Identify which cell holds the provided text, then report its (x, y) central coordinate. 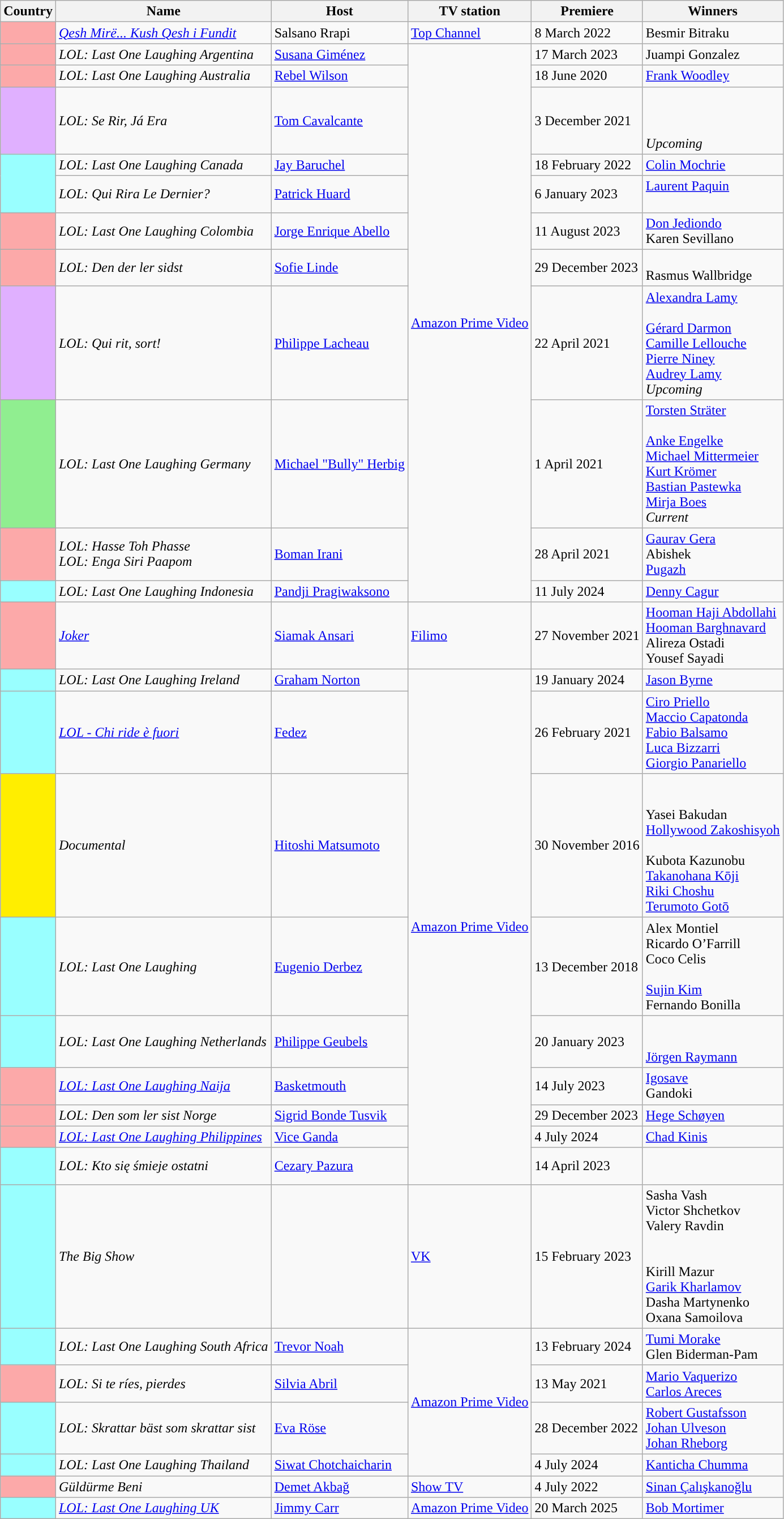
27 November 2021 (587, 635)
LOL: Last One Laughing Colombia (163, 231)
Joker (163, 635)
Top Channel (469, 33)
LOL: Last One Laughing Thailand (163, 1465)
1 April 2021 (587, 463)
30 November 2016 (587, 846)
20 March 2025 (587, 1508)
Hooman Haji Abdollahi Hooman Barghnavard Alireza Ostadi Yousef Sayadi (713, 635)
Laurent Paquin (713, 194)
Igosave Gandoki (713, 1086)
LOL: Last One Laughing Canada (163, 165)
Demet Akbağ (340, 1487)
Kanticha Chumma (713, 1465)
20 January 2023 (587, 1042)
28 December 2022 (587, 1428)
LOL: Last One Laughing UK (163, 1508)
Boman Irani (340, 554)
Yasei Bakudan Hollywood Zakoshisyoh Kubota Kazunobu Takanohana Kōji Riki Choshu Terumoto Gotō (713, 846)
LOL: Si te ríes, pierdes (163, 1383)
Colin Mochrie (713, 165)
Rasmus Wallbridge (713, 267)
Siwat Chotchaicharin (340, 1465)
LOL: Den der ler sidst (163, 267)
Salsano Rrapi (340, 33)
LOL: Last One Laughing Argentina (163, 54)
Gaurav Gera Abishek Pugazh (713, 554)
Michael "Bully" Herbig (340, 463)
Eugenio Derbez (340, 966)
Susana Giménez (340, 54)
LOL: Last One Laughing Australia (163, 76)
14 July 2023 (587, 1086)
LOL - Chi ride è fuori (163, 732)
LOL: Last One Laughing Philippines (163, 1137)
Qesh Mirë... Kush Qesh i Fundit (163, 33)
28 April 2021 (587, 554)
Silvia Abril (340, 1383)
26 February 2021 (587, 732)
Tumi Morake Glen Biderman-Pam (713, 1347)
Trevor Noah (340, 1347)
VK (469, 1256)
Sasha Vash Victor Shchetkov Valery Ravdin Kirill Mazur Garik Kharlamov Dasha Martynenko Oxana Samoilova (713, 1256)
LOL: Skrattar bäst som skrattar sist (163, 1428)
13 December 2018 (587, 966)
LOL: Last One Laughing Netherlands (163, 1042)
Juampi Gonzalez (713, 54)
4 July 2022 (587, 1487)
Robert Gustafsson Johan Ulveson Johan Rheborg (713, 1428)
15 February 2023 (587, 1256)
Denny Cagur (713, 591)
Country (28, 11)
Hitoshi Matsumoto (340, 846)
Jason Byrne (713, 680)
LOL: Last One Laughing Naija (163, 1086)
8 March 2022 (587, 33)
Graham Norton (340, 680)
18 June 2020 (587, 76)
Chad Kinis (713, 1137)
TV station (469, 11)
Documental (163, 846)
Name (163, 11)
Philippe Geubels (340, 1042)
Upcoming (713, 120)
Frank Woodley (713, 76)
Rebel Wilson (340, 76)
Host (340, 11)
Basketmouth (340, 1086)
LOL: Hasse Toh Phasse LOL: Enga Siri Paapom (163, 554)
Sofie Linde (340, 267)
13 May 2021 (587, 1383)
LOL: Last One Laughing Indonesia (163, 591)
Fedez (340, 732)
11 July 2024 (587, 591)
18 February 2022 (587, 165)
6 January 2023 (587, 194)
Besmir Bitraku (713, 33)
Cezary Pazura (340, 1166)
LOL: Den som ler sist Norge (163, 1115)
22 April 2021 (587, 343)
The Big Show (163, 1256)
Alexandra Lamy Gérard Darmon Camille Lellouche Pierre Niney Audrey Lamy Upcoming (713, 343)
Alex Montiel Ricardo O’Farrill Coco Celis Sujin Kim Fernando Bonilla (713, 966)
Vice Ganda (340, 1137)
Mario Vaquerizo Carlos Areces (713, 1383)
LOL: Last One Laughing (163, 966)
LOL: Kto się śmieje ostatni (163, 1166)
Bob Mortimer (713, 1508)
Show TV (469, 1487)
Premiere (587, 11)
Jorge Enrique Abello (340, 231)
Pandji Pragiwaksono (340, 591)
Don Jediondo Karen Sevillano (713, 231)
Philippe Lacheau (340, 343)
Sinan Çalışkanoğlu (713, 1487)
Ciro Priello Maccio Capatonda Fabio Balsamo Luca Bizzarri Giorgio Panariello (713, 732)
Jay Baruchel (340, 165)
19 January 2024 (587, 680)
Tom Cavalcante (340, 120)
Torsten Sträter Anke Engelke Michael Mittermeier Kurt Krömer Bastian Pastewka Mirja Boes Current (713, 463)
3 December 2021 (587, 120)
17 March 2023 (587, 54)
LOL: Last One Laughing Germany (163, 463)
LOL: Last One Laughing Ireland (163, 680)
LOL: Qui Rira Le Dernier? (163, 194)
LOL: Qui rit, sort! (163, 343)
Winners (713, 11)
Eva Röse (340, 1428)
Hege Schøyen (713, 1115)
Güldürme Beni (163, 1487)
Filimo (469, 635)
Jörgen Raymann (713, 1042)
LOL: Last One Laughing South Africa (163, 1347)
14 April 2023 (587, 1166)
13 February 2024 (587, 1347)
Sigrid Bonde Tusvik (340, 1115)
Patrick Huard (340, 194)
11 August 2023 (587, 231)
Siamak Ansari (340, 635)
LOL: Se Rir, Já Era (163, 120)
Jimmy Carr (340, 1508)
